For the text-containing cell, return its midpoint in [X, Y] coordinate format. 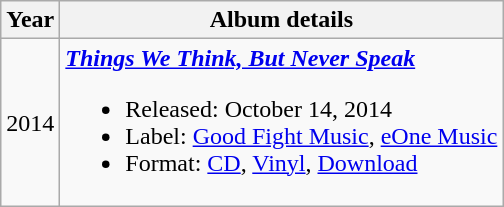
Year [30, 20]
Album details [282, 20]
Things We Think, But Never SpeakReleased: October 14, 2014Label: Good Fight Music, eOne MusicFormat: CD, Vinyl, Download [282, 122]
2014 [30, 122]
